Provide the [x, y] coordinate of the cell's center where the given text is located.  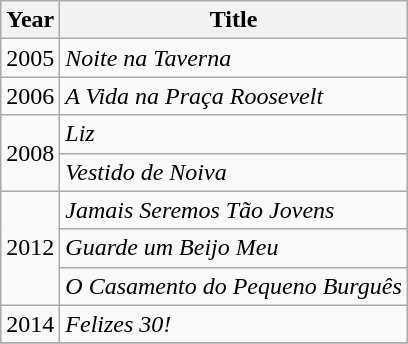
Felizes 30! [234, 324]
2012 [30, 248]
2006 [30, 96]
Jamais Seremos Tão Jovens [234, 210]
2014 [30, 324]
Liz [234, 134]
Vestido de Noiva [234, 172]
Guarde um Beijo Meu [234, 248]
2008 [30, 153]
Year [30, 20]
A Vida na Praça Roosevelt [234, 96]
O Casamento do Pequeno Burguês [234, 286]
2005 [30, 58]
Noite na Taverna [234, 58]
Title [234, 20]
